Extract the [x, y] coordinate from the center of the cell holding the provided text.  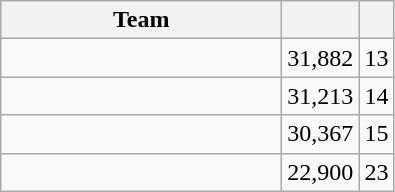
22,900 [320, 172]
Team [142, 20]
15 [376, 134]
31,882 [320, 58]
13 [376, 58]
30,367 [320, 134]
14 [376, 96]
31,213 [320, 96]
23 [376, 172]
